For the text-containing cell, return its midpoint in [x, y] coordinate format. 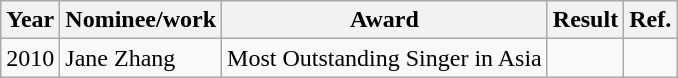
Year [30, 20]
Result [585, 20]
Award [385, 20]
2010 [30, 58]
Nominee/work [141, 20]
Ref. [650, 20]
Most Outstanding Singer in Asia [385, 58]
Jane Zhang [141, 58]
